Pinpoint the cell where the given text exists, returning its (x, y) midpoint coordinate. 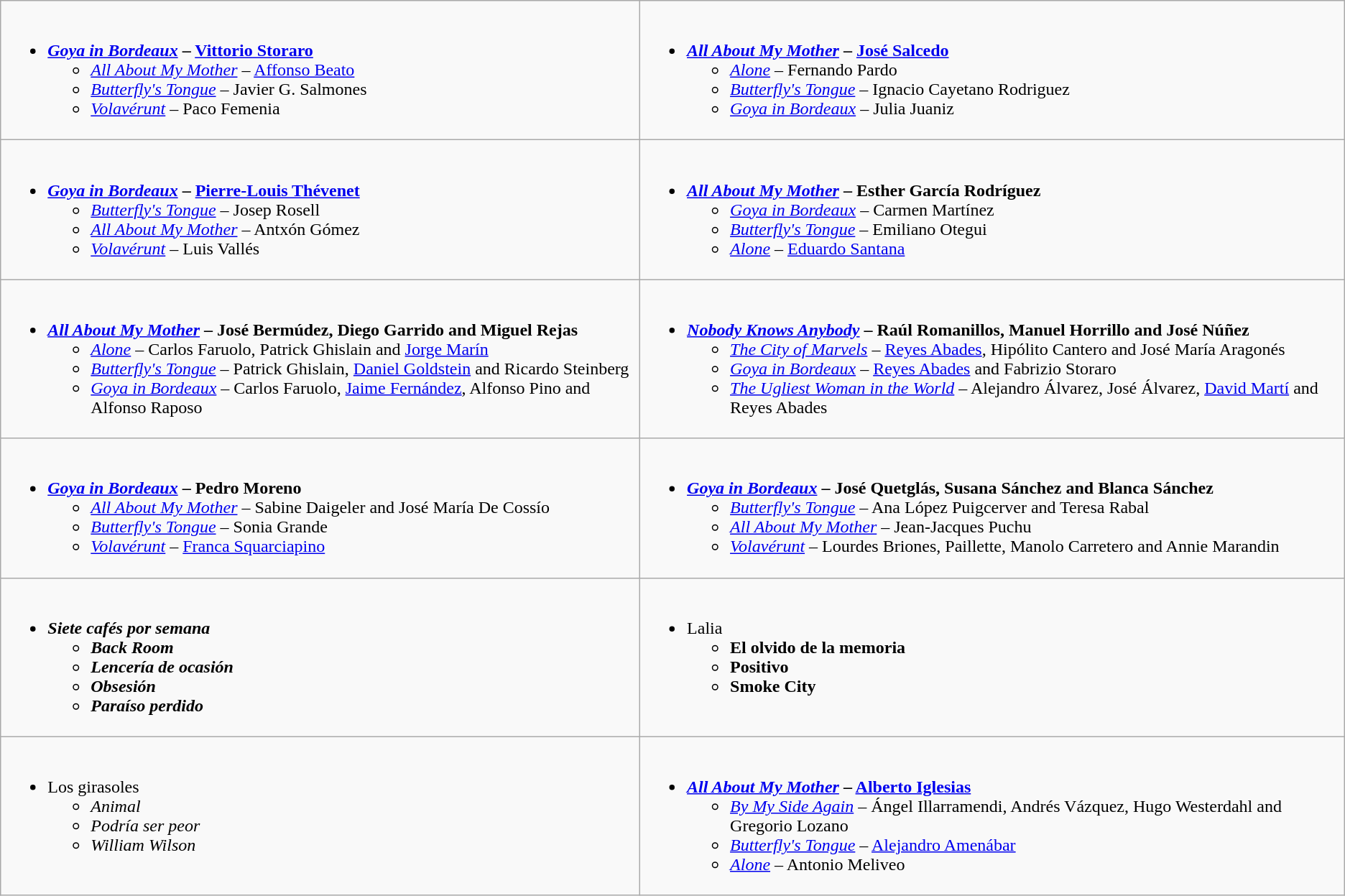
All About My Mother – José SalcedoAlone – Fernando PardoButterfly's Tongue – Ignacio Cayetano RodriguezGoya in Bordeaux – Julia Juaniz (993, 70)
Los girasolesAnimalPodría ser peorWilliam Wilson (320, 816)
Siete cafés por semanaBack RoomLencería de ocasiónObsesiónParaíso perdido (320, 657)
Lalia El olvido de la memoriaPositivoSmoke City (993, 657)
All About My Mother – Esther García RodríguezGoya in Bordeaux – Carmen MartínezButterfly's Tongue – Emiliano OteguiAlone – Eduardo Santana (993, 210)
Goya in Bordeaux – Vittorio Storaro All About My Mother – Affonso BeatoButterfly's Tongue – Javier G. SalmonesVolavérunt – Paco Femenia (320, 70)
Goya in Bordeaux – Pierre-Louis ThévenetButterfly's Tongue – Josep RosellAll About My Mother – Antxón GómezVolavérunt – Luis Vallés (320, 210)
